For the text-containing cell, return its midpoint in (x, y) coordinate format. 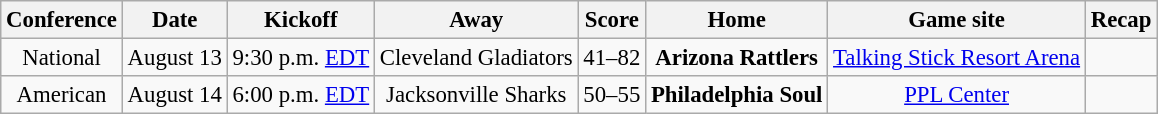
Score (612, 20)
9:30 p.m. EDT (300, 58)
Jacksonville Sharks (476, 95)
41–82 (612, 58)
August 14 (174, 95)
50–55 (612, 95)
Conference (62, 20)
American (62, 95)
Away (476, 20)
Talking Stick Resort Arena (957, 58)
National (62, 58)
Philadelphia Soul (737, 95)
Kickoff (300, 20)
Cleveland Gladiators (476, 58)
Date (174, 20)
Recap (1120, 20)
6:00 p.m. EDT (300, 95)
August 13 (174, 58)
Arizona Rattlers (737, 58)
Home (737, 20)
PPL Center (957, 95)
Game site (957, 20)
